Locate the cell with the specified text and output its [X, Y] center coordinate. 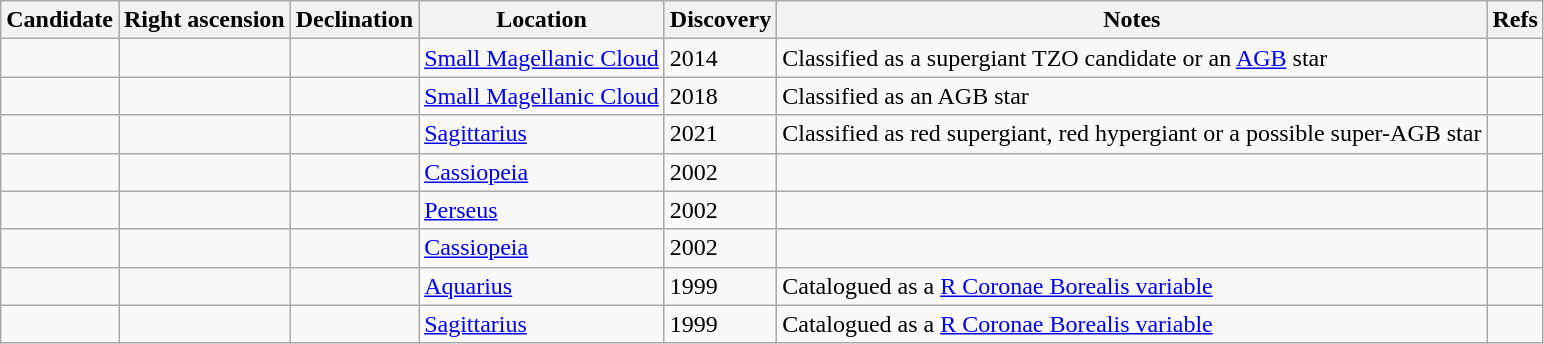
Notes [1132, 20]
Aquarius [542, 286]
Discovery [720, 20]
Classified as a supergiant TZO candidate or an AGB star [1132, 58]
2021 [720, 134]
Classified as red supergiant, red hypergiant or a possible super-AGB star [1132, 134]
Refs [1515, 20]
Candidate [60, 20]
Right ascension [204, 20]
Location [542, 20]
Perseus [542, 210]
2014 [720, 58]
Declination [354, 20]
Classified as an AGB star [1132, 96]
2018 [720, 96]
